Scan for the cell matching the given text and deliver its [x, y] coordinate at center. 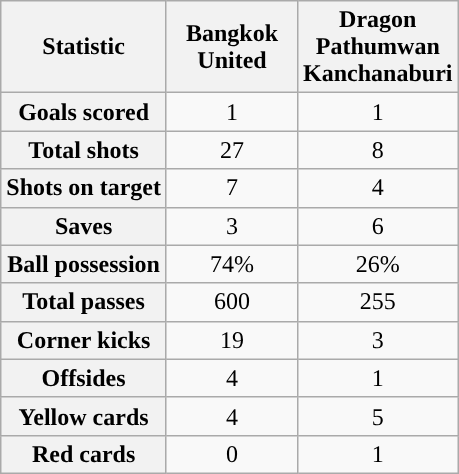
Bangkok United [232, 47]
74% [232, 264]
Total passes [84, 302]
Offsides [84, 378]
5 [378, 416]
Dragon Pathumwan Kanchanaburi [378, 47]
Yellow cards [84, 416]
27 [232, 150]
255 [378, 302]
600 [232, 302]
Saves [84, 226]
Goals scored [84, 112]
Statistic [84, 47]
19 [232, 340]
Ball possession [84, 264]
Shots on target [84, 188]
26% [378, 264]
7 [232, 188]
Red cards [84, 454]
8 [378, 150]
Total shots [84, 150]
Corner kicks [84, 340]
6 [378, 226]
0 [232, 454]
